Capture the cell that displays the provided text and extract its (X, Y) central coordinate. 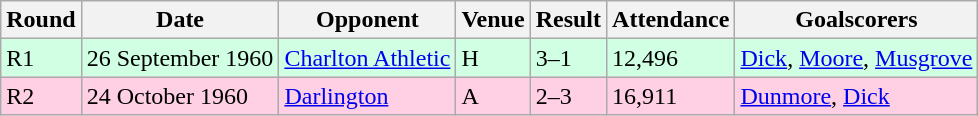
H (493, 58)
Date (180, 20)
R2 (41, 96)
Dunmore, Dick (856, 96)
24 October 1960 (180, 96)
Opponent (368, 20)
26 September 1960 (180, 58)
12,496 (671, 58)
Round (41, 20)
Venue (493, 20)
Goalscorers (856, 20)
16,911 (671, 96)
R1 (41, 58)
Result (568, 20)
Charlton Athletic (368, 58)
Attendance (671, 20)
Darlington (368, 96)
3–1 (568, 58)
A (493, 96)
Dick, Moore, Musgrove (856, 58)
2–3 (568, 96)
